Capture the cell that displays the provided text and extract its (x, y) central coordinate. 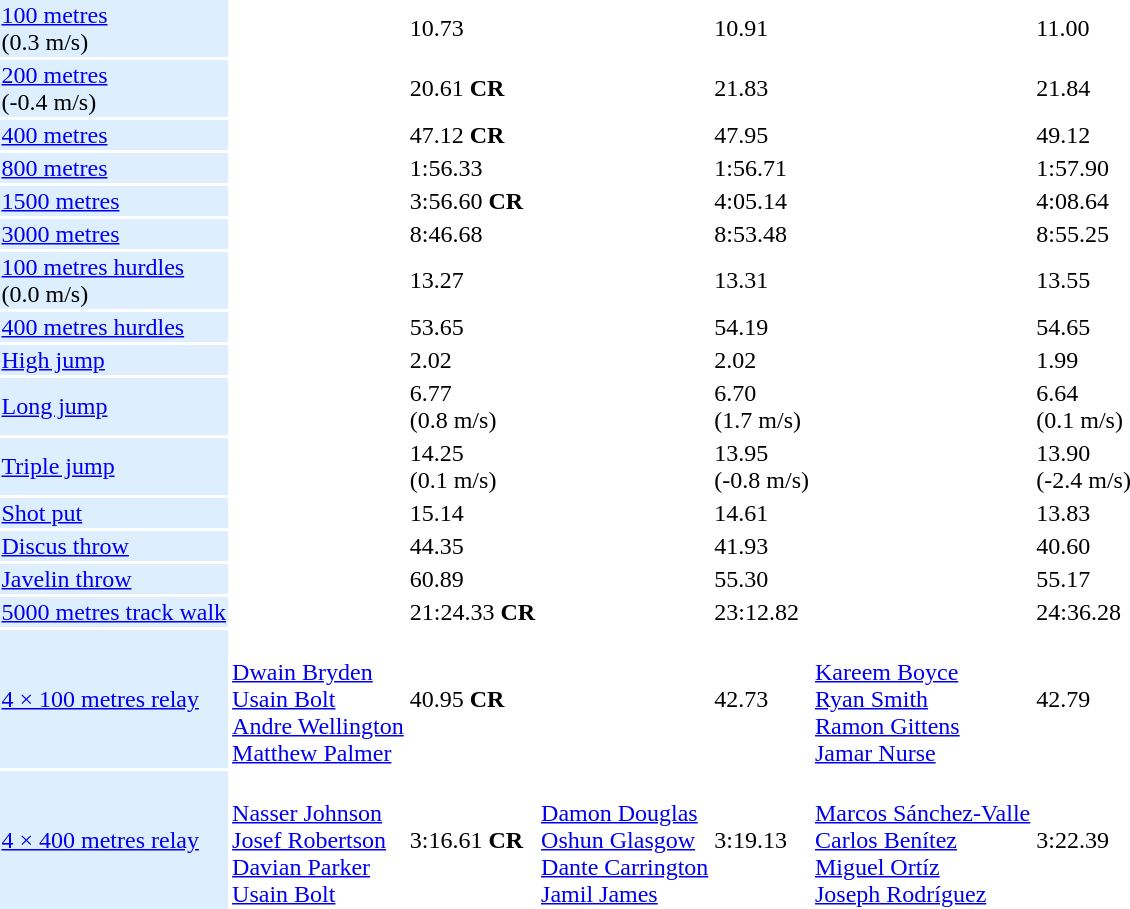
54.19 (762, 327)
55.30 (762, 579)
Nasser Johnson Josef Robertson Davian Parker Usain Bolt (318, 840)
13.31 (762, 280)
High jump (114, 360)
5000 metres track walk (114, 612)
4:05.14 (762, 201)
3:16.61 CR (472, 840)
3:19.13 (762, 840)
23:12.82 (762, 612)
13.27 (472, 280)
42.73 (762, 699)
53.65 (472, 327)
20.61 CR (472, 88)
14.25 (0.1 m/s) (472, 466)
4 × 100 metres relay (114, 699)
Dwain Bryden Usain Bolt Andre Wellington Matthew Palmer (318, 699)
3000 metres (114, 234)
Triple jump (114, 466)
400 metres (114, 135)
6.77 (0.8 m/s) (472, 406)
800 metres (114, 168)
40.95 CR (472, 699)
6.70 (1.7 m/s) (762, 406)
1:56.33 (472, 168)
1500 metres (114, 201)
1:56.71 (762, 168)
4 × 400 metres relay (114, 840)
100 metres (0.3 m/s) (114, 28)
8:46.68 (472, 234)
400 metres hurdles (114, 327)
Javelin throw (114, 579)
10.91 (762, 28)
10.73 (472, 28)
8:53.48 (762, 234)
200 metres (-0.4 m/s) (114, 88)
13.95 (-0.8 m/s) (762, 466)
Long jump (114, 406)
Shot put (114, 513)
44.35 (472, 546)
47.95 (762, 135)
60.89 (472, 579)
21:24.33 CR (472, 612)
15.14 (472, 513)
3:56.60 CR (472, 201)
47.12 CR (472, 135)
Damon Douglas Oshun Glasgow Dante Carrington Jamil James (625, 840)
14.61 (762, 513)
21.83 (762, 88)
Marcos Sánchez-Valle Carlos Benítez Miguel Ortíz Joseph Rodríguez (923, 840)
Discus throw (114, 546)
100 metres hurdles (0.0 m/s) (114, 280)
Kareem Boyce Ryan Smith Ramon Gittens Jamar Nurse (923, 699)
41.93 (762, 546)
